Output the [x, y] coordinate of the center of the cell containing the given text.  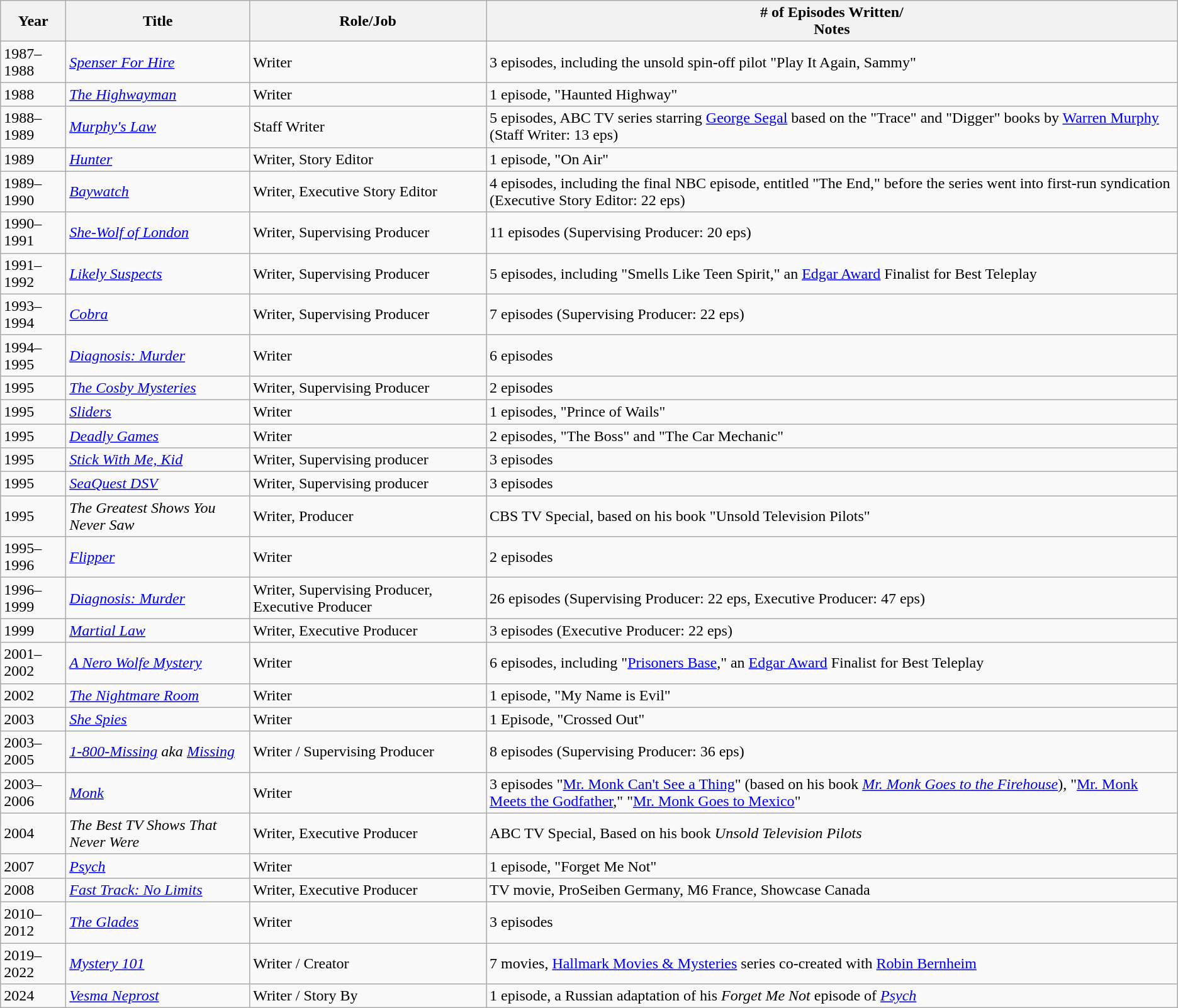
Writer, Supervising Producer, Executive Producer [368, 598]
7 movies, Hallmark Movies & Mysteries series co-created with Robin Bernheim [832, 963]
Year [33, 21]
1 Episode, "Crossed Out" [832, 719]
The Nightmare Room [158, 695]
2007 [33, 866]
Murphy's Law [158, 127]
The Best TV Shows That Never Were [158, 833]
Martial Law [158, 630]
1989 [33, 159]
SeaQuest DSV [158, 484]
CBS TV Special, based on his book "Unsold Television Pilots" [832, 516]
A Nero Wolfe Mystery [158, 663]
1995–1996 [33, 557]
1-800-Missing aka Missing [158, 751]
Title [158, 21]
Staff Writer [368, 127]
The Cosby Mysteries [158, 388]
1989–1990 [33, 191]
1 episode, "Forget Me Not" [832, 866]
1990–1991 [33, 233]
Deadly Games [158, 436]
Spenser For Hire [158, 62]
Stick With Me, Kid [158, 460]
2003–2005 [33, 751]
6 episodes, including "Prisoners Base," an Edgar Award Finalist for Best Teleplay [832, 663]
4 episodes, including the final NBC episode, entitled "The End," before the series went into first-run syndication (Executive Story Editor: 22 eps) [832, 191]
TV movie, ProSeiben Germany, M6 France, Showcase Canada [832, 890]
The Greatest Shows You Never Saw [158, 516]
2008 [33, 890]
2002 [33, 695]
1 episode, "On Air" [832, 159]
2004 [33, 833]
Writer / Story By [368, 996]
Flipper [158, 557]
2003 [33, 719]
1 episodes, "Prince of Wails" [832, 412]
5 episodes, ABC TV series starring George Segal based on the "Trace" and "Digger" books by Warren Murphy (Staff Writer: 13 eps) [832, 127]
1988–1989 [33, 127]
1 episode, "Haunted Highway" [832, 94]
8 episodes (Supervising Producer: 36 eps) [832, 751]
2019–2022 [33, 963]
2 episodes, "The Boss" and "The Car Mechanic" [832, 436]
1988 [33, 94]
6 episodes [832, 355]
1 episode, "My Name is Evil" [832, 695]
11 episodes (Supervising Producer: 20 eps) [832, 233]
2001–2002 [33, 663]
1991–1992 [33, 273]
She-Wolf of London [158, 233]
7 episodes (Supervising Producer: 22 eps) [832, 315]
1993–1994 [33, 315]
3 episodes (Executive Producer: 22 eps) [832, 630]
Writer, Executive Story Editor [368, 191]
The Glades [158, 922]
1 episode, a Russian adaptation of his Forget Me Not episode of Psych [832, 996]
26 episodes (Supervising Producer: 22 eps, Executive Producer: 47 eps) [832, 598]
3 episodes, including the unsold spin-off pilot "Play It Again, Sammy" [832, 62]
She Spies [158, 719]
Role/Job [368, 21]
Vesma Neprost [158, 996]
Writer, Story Editor [368, 159]
2010–2012 [33, 922]
Baywatch [158, 191]
2003–2006 [33, 793]
The Highwayman [158, 94]
Monk [158, 793]
Cobra [158, 315]
Writer, Producer [368, 516]
Hunter [158, 159]
Fast Track: No Limits [158, 890]
1987–1988 [33, 62]
# of Episodes Written/Notes [832, 21]
Psych [158, 866]
1994–1995 [33, 355]
Writer / Creator [368, 963]
1999 [33, 630]
2024 [33, 996]
3 episodes "Mr. Monk Can't See a Thing" (based on his book Mr. Monk Goes to the Firehouse), "Mr. Monk Meets the Godfather," "Mr. Monk Goes to Mexico" [832, 793]
5 episodes, including "Smells Like Teen Spirit," an Edgar Award Finalist for Best Teleplay [832, 273]
Sliders [158, 412]
1996–1999 [33, 598]
Likely Suspects [158, 273]
ABC TV Special, Based on his book Unsold Television Pilots [832, 833]
Writer / Supervising Producer [368, 751]
Mystery 101 [158, 963]
